Return (x, y) of the center of cell containing provided text 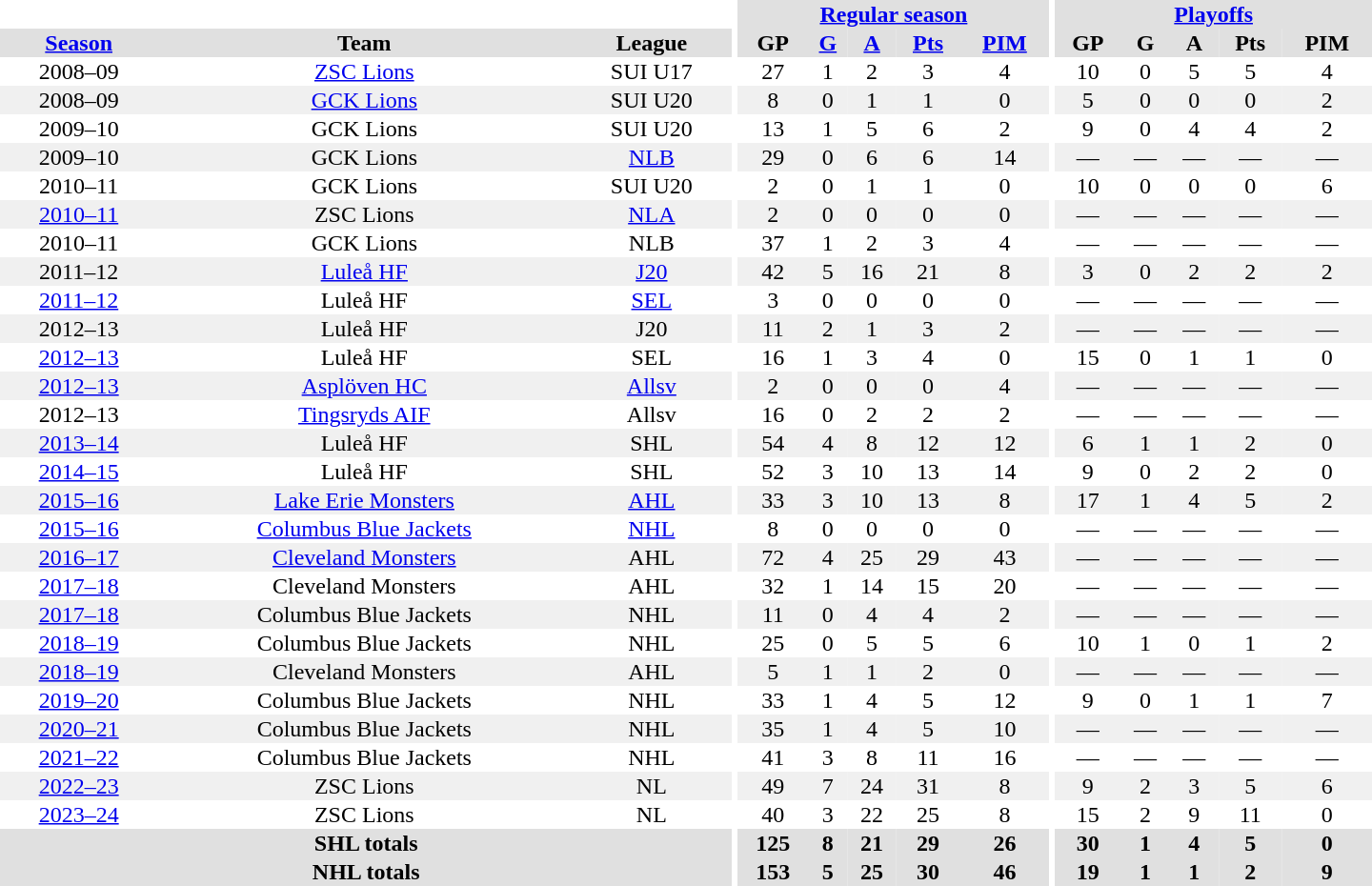
54 (773, 443)
Asplöven HC (364, 386)
2022–23 (78, 786)
2019–20 (78, 700)
NHL totals (366, 872)
24 (871, 786)
2016–17 (78, 557)
Team (364, 43)
52 (773, 472)
41 (773, 757)
40 (773, 815)
42 (773, 272)
22 (871, 815)
2023–24 (78, 815)
NLA (652, 214)
SUI U17 (652, 71)
2021–22 (78, 757)
46 (1004, 872)
2014–15 (78, 472)
49 (773, 786)
SHL totals (366, 843)
72 (773, 557)
27 (773, 71)
Regular season (894, 14)
2013–14 (78, 443)
19 (1088, 872)
26 (1004, 843)
125 (773, 843)
Season (78, 43)
43 (1004, 557)
37 (773, 243)
17 (1088, 500)
2020–21 (78, 729)
153 (773, 872)
Tingsryds AIF (364, 414)
31 (928, 786)
Playoffs (1214, 14)
35 (773, 729)
League (652, 43)
20 (1004, 586)
Lake Erie Monsters (364, 500)
32 (773, 586)
